Extract the [X, Y] coordinate from the center of the cell holding the provided text.  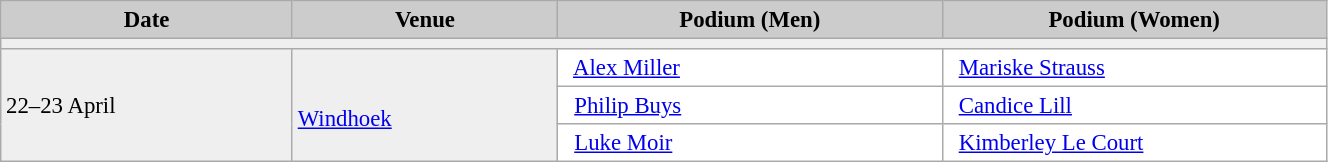
Philip Buys [750, 106]
Alex Miller [750, 68]
22–23 April [147, 106]
Venue [424, 20]
Mariske Strauss [1134, 68]
Date [147, 20]
Podium (Men) [750, 20]
Podium (Women) [1134, 20]
Candice Lill [1134, 106]
Kimberley Le Court [1134, 143]
Luke Moir [750, 143]
Windhoek [424, 106]
